Scan for the cell matching the given text and deliver its [x, y] coordinate at center. 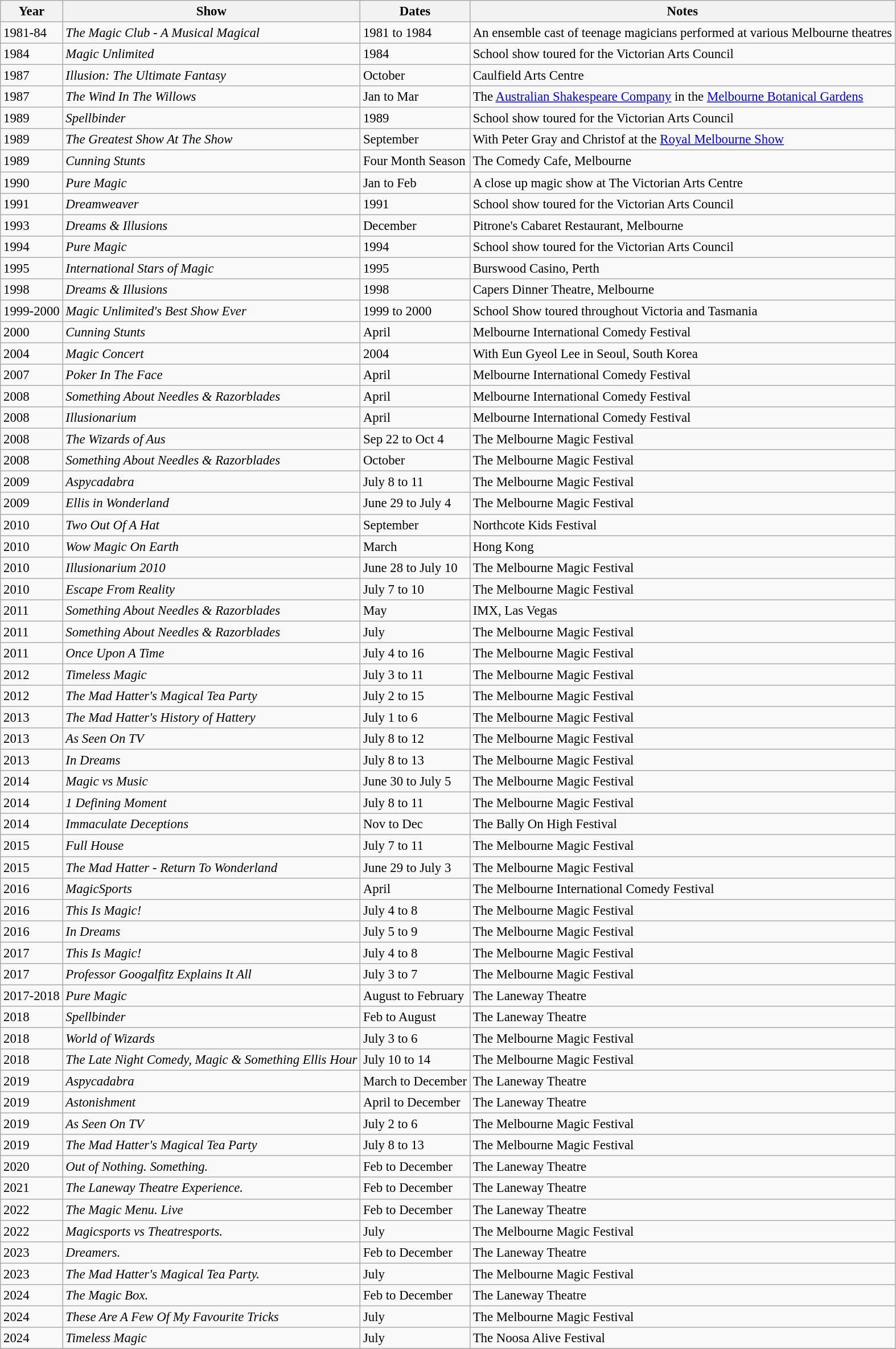
Pitrone's Cabaret Restaurant, Melbourne [682, 225]
Northcote Kids Festival [682, 525]
Dates [416, 11]
School Show toured throughout Victoria and Tasmania [682, 311]
Magic Unlimited's Best Show Ever [212, 311]
Out of Nothing. Something. [212, 1167]
Dreamweaver [212, 204]
June 29 to July 3 [416, 867]
The Laneway Theatre Experience. [212, 1188]
Jan to Mar [416, 97]
July 1 to 6 [416, 718]
December [416, 225]
July 8 to 12 [416, 739]
June 29 to July 4 [416, 504]
July 2 to 15 [416, 696]
1 Defining Moment [212, 803]
July 7 to 10 [416, 589]
The Greatest Show At The Show [212, 139]
Wow Magic On Earth [212, 546]
These Are A Few Of My Favourite Tricks [212, 1317]
Magicsports vs Theatresports. [212, 1231]
2020 [32, 1167]
Professor Googalfitz Explains It All [212, 974]
Sep 22 to Oct 4 [416, 439]
1981 to 1984 [416, 33]
1999 to 2000 [416, 311]
July 2 to 6 [416, 1124]
1993 [32, 225]
July 7 to 11 [416, 846]
Burswood Casino, Perth [682, 268]
International Stars of Magic [212, 268]
Jan to Feb [416, 183]
Four Month Season [416, 161]
July 5 to 9 [416, 931]
The Magic Club - A Musical Magical [212, 33]
Two Out Of A Hat [212, 525]
June 28 to July 10 [416, 567]
The Noosa Alive Festival [682, 1338]
July 3 to 7 [416, 974]
The Bally On High Festival [682, 825]
2017-2018 [32, 996]
Illusionarium [212, 418]
July 3 to 11 [416, 674]
A close up magic show at The Victorian Arts Centre [682, 183]
MagicSports [212, 889]
June 30 to July 5 [416, 782]
The Wind In The Willows [212, 97]
Astonishment [212, 1103]
May [416, 611]
August to February [416, 996]
2021 [32, 1188]
Magic vs Music [212, 782]
Ellis in Wonderland [212, 504]
Dreamers. [212, 1252]
July 3 to 6 [416, 1038]
The Wizards of Aus [212, 439]
Full House [212, 846]
Capers Dinner Theatre, Melbourne [682, 290]
Illusionarium 2010 [212, 567]
1999-2000 [32, 311]
2000 [32, 332]
March to December [416, 1081]
The Melbourne International Comedy Festival [682, 889]
The Mad Hatter's History of Hattery [212, 718]
The Late Night Comedy, Magic & Something Ellis Hour [212, 1060]
Magic Concert [212, 353]
Escape From Reality [212, 589]
The Mad Hatter - Return To Wonderland [212, 867]
1981-84 [32, 33]
Feb to August [416, 1017]
IMX, Las Vegas [682, 611]
Immaculate Deceptions [212, 825]
The Magic Menu. Live [212, 1210]
The Mad Hatter's Magical Tea Party. [212, 1274]
Caulfield Arts Centre [682, 76]
April to December [416, 1103]
2007 [32, 375]
Show [212, 11]
The Comedy Cafe, Melbourne [682, 161]
Illusion: The Ultimate Fantasy [212, 76]
With Peter Gray and Christof at the Royal Melbourne Show [682, 139]
Poker In The Face [212, 375]
July 10 to 14 [416, 1060]
March [416, 546]
Hong Kong [682, 546]
Notes [682, 11]
An ensemble cast of teenage magicians performed at various Melbourne theatres [682, 33]
With Eun Gyeol Lee in Seoul, South Korea [682, 353]
World of Wizards [212, 1038]
1990 [32, 183]
Once Upon A Time [212, 653]
Year [32, 11]
Nov to Dec [416, 825]
The Magic Box. [212, 1295]
The Australian Shakespeare Company in the Melbourne Botanical Gardens [682, 97]
July 4 to 16 [416, 653]
Magic Unlimited [212, 54]
